Identify which cell holds the provided text, then report its (x, y) central coordinate. 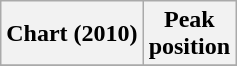
Peakposition (189, 34)
Chart (2010) (72, 34)
